Search for the cell housing the specified text and yield its (X, Y) center coordinate. 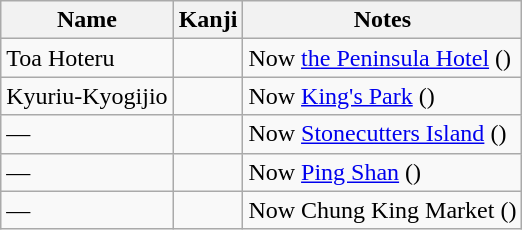
Now the Peninsula Hotel () (382, 58)
Kanji (208, 20)
Now Ping Shan () (382, 172)
Now Chung King Market () (382, 210)
Now Stonecutters Island () (382, 134)
Notes (382, 20)
Name (87, 20)
Toa Hoteru (87, 58)
Kyuriu-Kyogijio (87, 96)
Now King's Park () (382, 96)
